Pinpoint the cell where the given text exists, returning its [X, Y] midpoint coordinate. 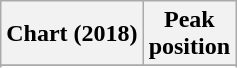
Chart (2018) [72, 34]
Peak position [189, 34]
